Capture the cell that displays the provided text and extract its [X, Y] central coordinate. 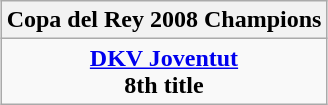
Copa del Rey 2008 Champions [164, 20]
DKV Joventut 8th title [164, 72]
